Scan for the cell matching the given text and deliver its [X, Y] coordinate at center. 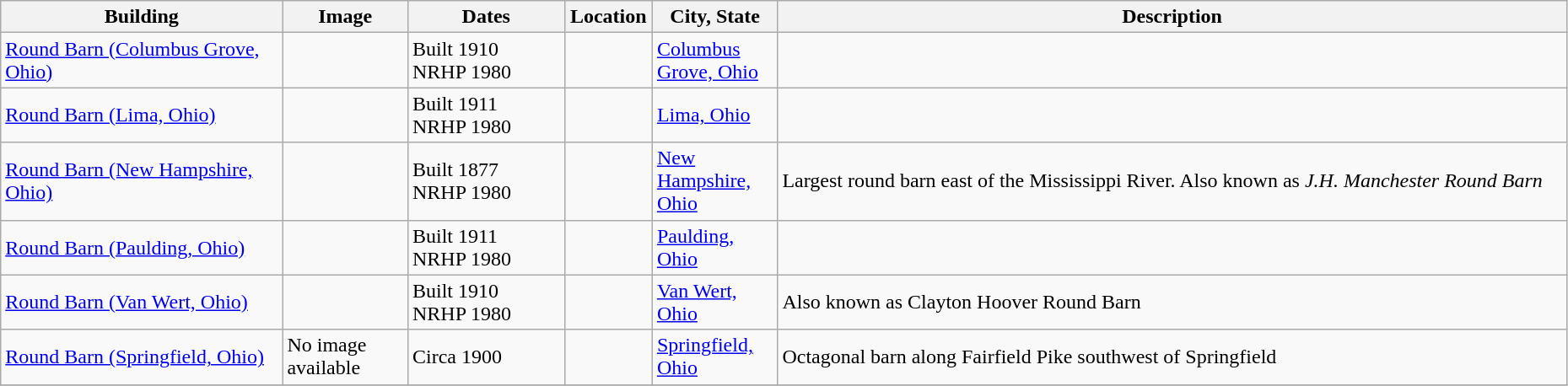
Columbus Grove, Ohio [715, 61]
Van Wert, Ohio [715, 302]
Round Barn (Paulding, Ohio) [142, 248]
Round Barn (Columbus Grove, Ohio) [142, 61]
Building [142, 17]
Description [1172, 17]
Paulding, Ohio [715, 248]
Circa 1900 [486, 357]
Image [346, 17]
Dates [486, 17]
Round Barn (Van Wert, Ohio) [142, 302]
Built 1877NRHP 1980 [486, 181]
Also known as Clayton Hoover Round Barn [1172, 302]
New Hampshire, Ohio [715, 181]
Springfield, Ohio [715, 357]
City, State [715, 17]
Lima, Ohio [715, 115]
Round Barn (Lima, Ohio) [142, 115]
Location [608, 17]
Round Barn (Springfield, Ohio) [142, 357]
Largest round barn east of the Mississippi River. Also known as J.H. Manchester Round Barn [1172, 181]
No image available [346, 357]
Round Barn (New Hampshire, Ohio) [142, 181]
Octagonal barn along Fairfield Pike southwest of Springfield [1172, 357]
